Provide the [x, y] coordinate of the cell's center where the given text is located.  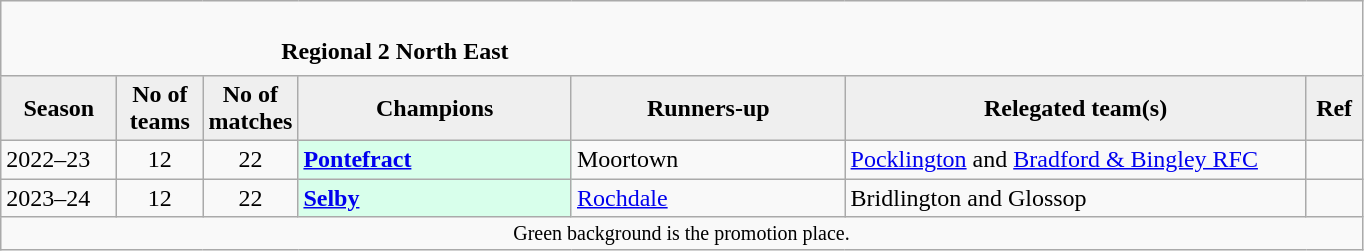
2023–24 [59, 197]
Bridlington and Glossop [1076, 197]
Selby [435, 197]
Relegated team(s) [1076, 108]
No of teams [160, 108]
Pontefract [435, 159]
Moortown [708, 159]
Runners-up [708, 108]
Green background is the promotion place. [682, 234]
Rochdale [708, 197]
2022–23 [59, 159]
Ref [1334, 108]
Champions [435, 108]
Pocklington and Bradford & Bingley RFC [1076, 159]
Season [59, 108]
No of matches [250, 108]
